Extract the [x, y] coordinate from the center of the cell holding the provided text.  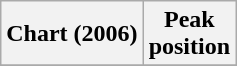
Peakposition [189, 34]
Chart (2006) [72, 34]
